Pinpoint the cell where the given text exists, returning its (X, Y) midpoint coordinate. 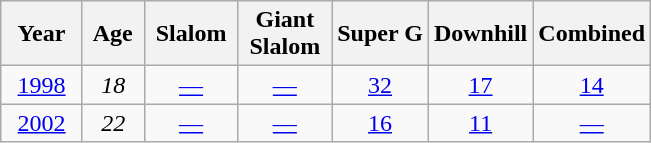
Downhill (480, 34)
22 (113, 123)
Year (42, 34)
32 (380, 85)
11 (480, 123)
18 (113, 85)
Combined (592, 34)
2002 (42, 123)
14 (592, 85)
Age (113, 34)
Giant Slalom (285, 34)
Slalom (191, 34)
17 (480, 85)
16 (380, 123)
1998 (42, 85)
Super G (380, 34)
